Scan for the cell matching the given text and deliver its (x, y) coordinate at center. 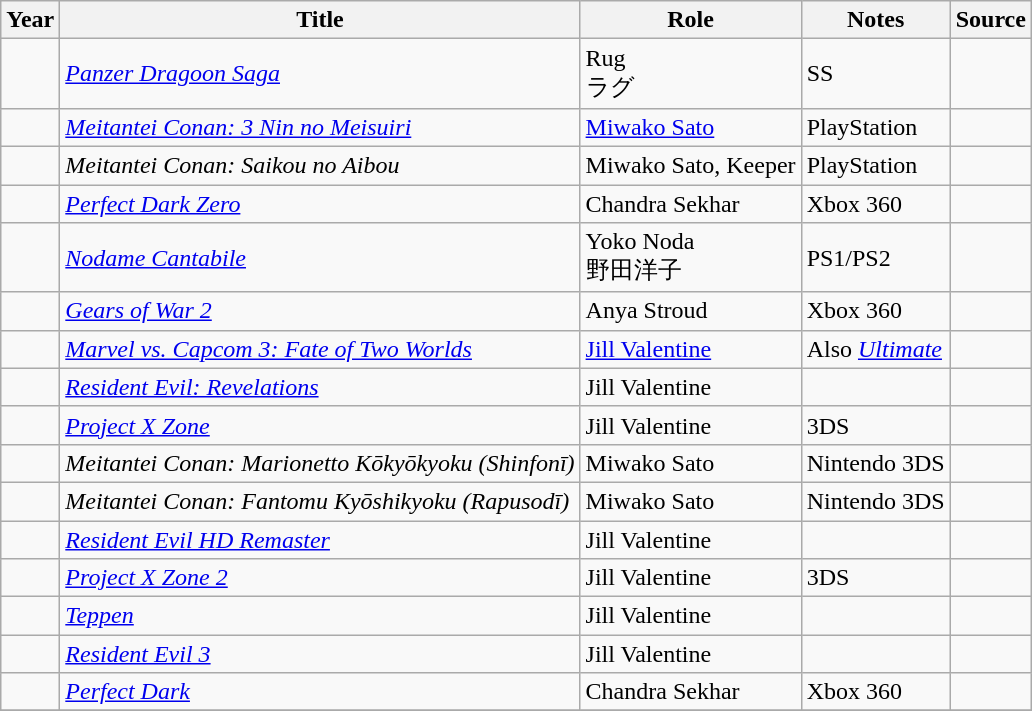
Panzer Dragoon Saga (320, 74)
Year (30, 20)
Also Ultimate (876, 349)
Meitantei Conan: Saikou no Aibou (320, 165)
Project X Zone 2 (320, 578)
Perfect Dark (320, 692)
Resident Evil: Revelations (320, 387)
Notes (876, 20)
Meitantei Conan: 3 Nin no Meisuiri (320, 127)
Gears of War 2 (320, 311)
Yoko Noda野田洋子 (690, 258)
Anya Stroud (690, 311)
Resident Evil 3 (320, 654)
Rugラグ (690, 74)
Source (990, 20)
Role (690, 20)
Teppen (320, 616)
PS1/PS2 (876, 258)
Nodame Cantabile (320, 258)
Resident Evil HD Remaster (320, 539)
Miwako Sato, Keeper (690, 165)
Perfect Dark Zero (320, 203)
Title (320, 20)
Project X Zone (320, 425)
Marvel vs. Capcom 3: Fate of Two Worlds (320, 349)
SS (876, 74)
Meitantei Conan: Fantomu Kyōshikyoku (Rapusodī) (320, 501)
Meitantei Conan: Marionetto Kōkyōkyoku (Shinfonī) (320, 463)
